Locate the cell with the specified text and output its [x, y] center coordinate. 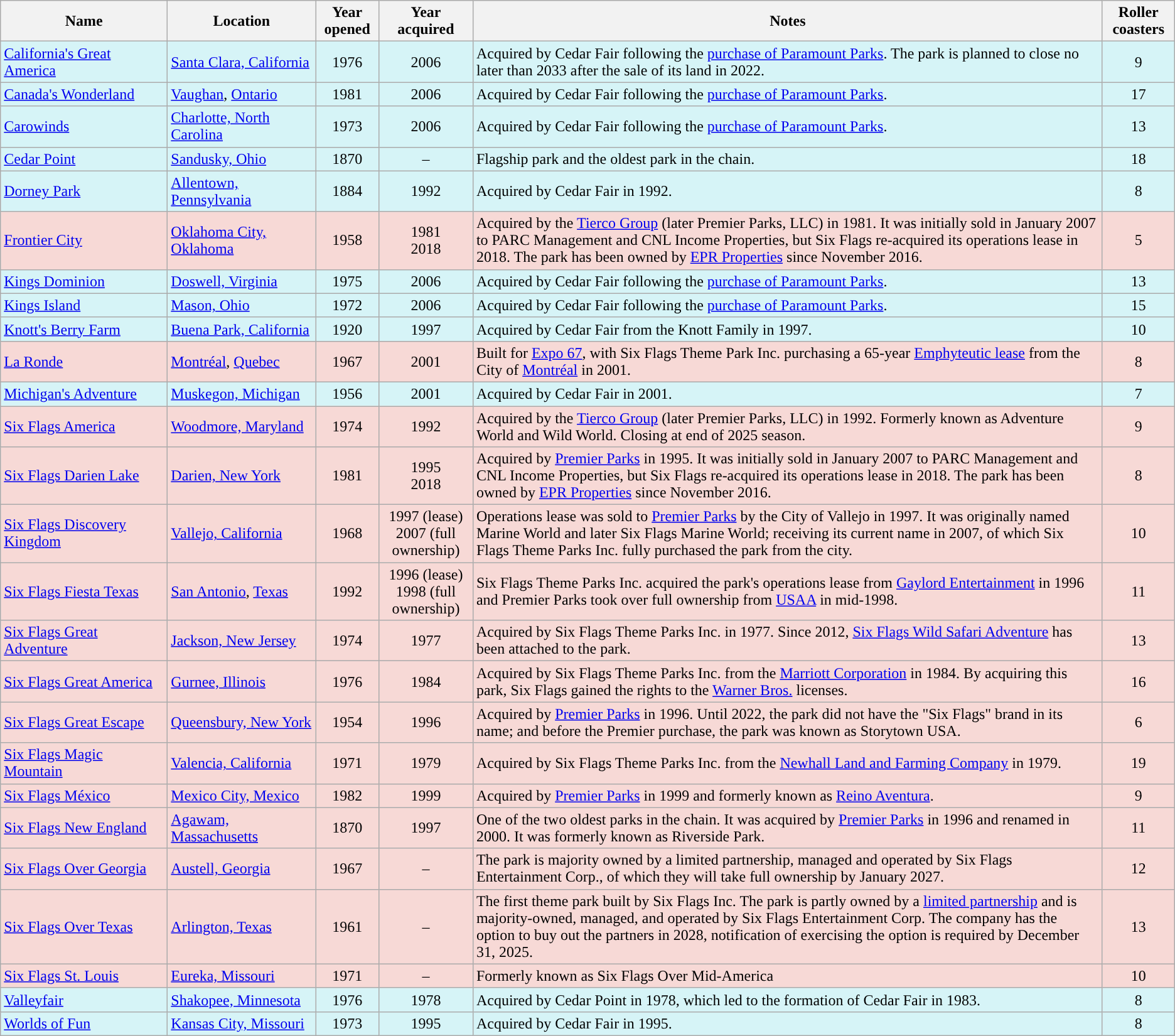
Acquired by Six Flags Theme Parks Inc. from the Newhall Land and Farming Company in 1979. [787, 764]
Acquired by Cedar Fair in 2001. [787, 394]
Six Flags Great Adventure [84, 640]
16 [1139, 682]
Gurnee, Illinois [242, 682]
19952018 [426, 476]
Mason, Ohio [242, 305]
Acquired by Six Flags Theme Parks Inc. in 1977. Since 2012, Six Flags Wild Safari Adventure has been attached to the park. [787, 640]
Agawam, Massachusetts [242, 828]
1961 [348, 927]
1954 [348, 722]
Muskegon, Michigan [242, 394]
1997 (lease)2007 (full ownership) [426, 534]
Acquired by the Tierco Group (later Premier Parks, LLC) in 1992. Formerly known as Adventure World and Wild World. Closing at end of 2025 season. [787, 426]
Six Flags St. Louis [84, 976]
Frontier City [84, 240]
Knott's Berry Farm [84, 329]
Six Flags Great Escape [84, 722]
Arlington, Texas [242, 927]
Name [84, 21]
Buena Park, California [242, 329]
Eureka, Missouri [242, 976]
Vaughan, Ontario [242, 94]
Location [242, 21]
1884 [348, 191]
Roller coasters [1139, 21]
Six Flags Discovery Kingdom [84, 534]
Darien, New York [242, 476]
Queensbury, New York [242, 722]
1978 [426, 1000]
Dorney Park [84, 191]
Six Flags Magic Mountain [84, 764]
Michigan's Adventure [84, 394]
Year opened [348, 21]
Acquired by Cedar Fair following the purchase of Paramount Parks. The park is planned to close no later than 2033 after the sale of its land in 2022. [787, 62]
Carowinds [84, 127]
Doswell, Virginia [242, 281]
California's Great America [84, 62]
Mexico City, Mexico [242, 796]
Canada's Wonderland [84, 94]
Woodmore, Maryland [242, 426]
1958 [348, 240]
17 [1139, 94]
Acquired by Cedar Fair in 1992. [787, 191]
Acquired by Cedar Fair from the Knott Family in 1997. [787, 329]
1968 [348, 534]
Six Flags México [84, 796]
1956 [348, 394]
Flagship park and the oldest park in the chain. [787, 159]
1996 (lease)1998 (full ownership) [426, 591]
Kings Dominion [84, 281]
Acquired by Premier Parks in 1999 and formerly known as Reino Aventura. [787, 796]
18 [1139, 159]
19812018 [426, 240]
Notes [787, 21]
1972 [348, 305]
Six Flags Darien Lake [84, 476]
Kansas City, Missouri [242, 1023]
Oklahoma City, Oklahoma [242, 240]
Shakopee, Minnesota [242, 1000]
1984 [426, 682]
Jackson, New Jersey [242, 640]
1920 [348, 329]
1975 [348, 281]
Montréal, Quebec [242, 362]
Six Flags Over Georgia [84, 869]
Acquired by Cedar Point in 1978, which led to the formation of Cedar Fair in 1983. [787, 1000]
5 [1139, 240]
12 [1139, 869]
1982 [348, 796]
Six Flags Great America [84, 682]
Austell, Georgia [242, 869]
6 [1139, 722]
Cedar Point [84, 159]
Six Flags Over Texas [84, 927]
Six Flags America [84, 426]
Kings Island [84, 305]
Worlds of Fun [84, 1023]
1996 [426, 722]
19 [1139, 764]
San Antonio, Texas [242, 591]
Sandusky, Ohio [242, 159]
Formerly known as Six Flags Over Mid-America [787, 976]
Valleyfair [84, 1000]
La Ronde [84, 362]
15 [1139, 305]
Acquired by Cedar Fair in 1995. [787, 1023]
Six Flags New England [84, 828]
One of the two oldest parks in the chain. It was acquired by Premier Parks in 1996 and renamed in 2000. It was formerly known as Riverside Park. [787, 828]
7 [1139, 394]
Allentown, Pennsylvania [242, 191]
Charlotte, North Carolina [242, 127]
1999 [426, 796]
Vallejo, California [242, 534]
1977 [426, 640]
Santa Clara, California [242, 62]
Built for Expo 67, with Six Flags Theme Park Inc. purchasing a 65-year Emphyteutic lease from the City of Montréal in 2001. [787, 362]
Six Flags Fiesta Texas [84, 591]
1979 [426, 764]
Valencia, California [242, 764]
Year acquired [426, 21]
1995 [426, 1023]
